Identify which cell holds the provided text, then report its (X, Y) central coordinate. 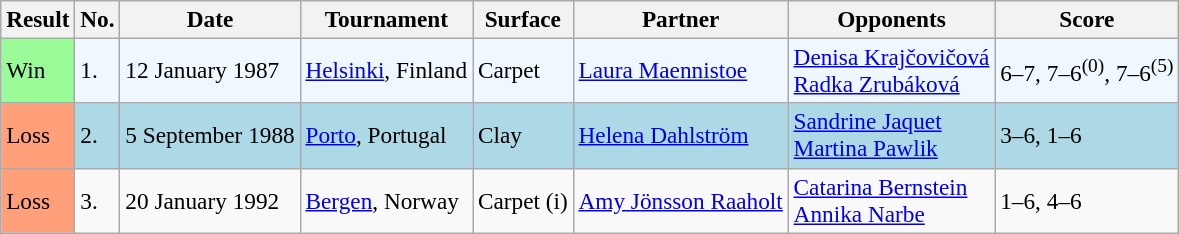
Date (210, 19)
Surface (522, 19)
Score (1087, 19)
Porto, Portugal (386, 136)
Carpet (i) (522, 200)
2. (98, 136)
Amy Jönsson Raaholt (680, 200)
Helsinki, Finland (386, 70)
Tournament (386, 19)
Clay (522, 136)
Sandrine Jaquet Martina Pawlik (892, 136)
6–7, 7–6(0), 7–6(5) (1087, 70)
Carpet (522, 70)
Laura Maennistoe (680, 70)
5 September 1988 (210, 136)
Denisa Krajčovičová Radka Zrubáková (892, 70)
Bergen, Norway (386, 200)
Result (38, 19)
1–6, 4–6 (1087, 200)
Win (38, 70)
Catarina Bernstein Annika Narbe (892, 200)
No. (98, 19)
Partner (680, 19)
12 January 1987 (210, 70)
20 January 1992 (210, 200)
3. (98, 200)
Opponents (892, 19)
3–6, 1–6 (1087, 136)
1. (98, 70)
Helena Dahlström (680, 136)
